Return the (x, y) coordinate for the center point of the cell that contains the specified text.  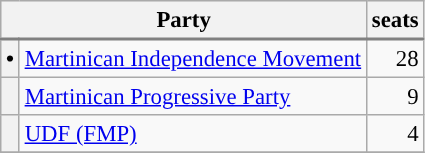
Martinican Progressive Party (192, 97)
Martinican Independence Movement (192, 58)
28 (394, 58)
9 (394, 97)
4 (394, 134)
• (10, 58)
Party (184, 20)
seats (394, 20)
UDF (FMP) (192, 134)
